Find where the given text appears and provide that cell's center as (X, Y) coordinate. 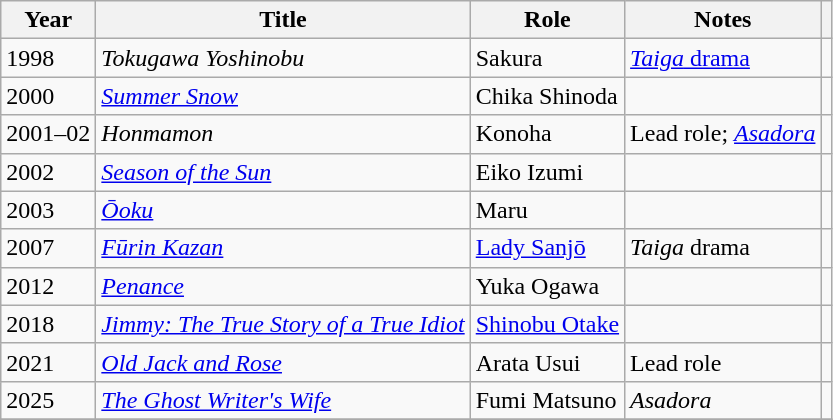
2021 (48, 362)
2012 (48, 286)
Old Jack and Rose (283, 362)
Season of the Sun (283, 172)
1998 (48, 58)
Shinobu Otake (547, 324)
Asadora (723, 400)
Lead role; Asadora (723, 134)
Konoha (547, 134)
Eiko Izumi (547, 172)
Fūrin Kazan (283, 248)
2007 (48, 248)
Tokugawa Yoshinobu (283, 58)
Honmamon (283, 134)
Role (547, 20)
2002 (48, 172)
2000 (48, 96)
Lead role (723, 362)
2001–02 (48, 134)
Jimmy: The True Story of a True Idiot (283, 324)
Title (283, 20)
Maru (547, 210)
Arata Usui (547, 362)
Sakura (547, 58)
Penance (283, 286)
Fumi Matsuno (547, 400)
Summer Snow (283, 96)
The Ghost Writer's Wife (283, 400)
Chika Shinoda (547, 96)
Lady Sanjō (547, 248)
2025 (48, 400)
2018 (48, 324)
Notes (723, 20)
2003 (48, 210)
Year (48, 20)
Yuka Ogawa (547, 286)
Ōoku (283, 210)
